Detect which cell encompasses the target text, then output its (x, y) center coordinate. 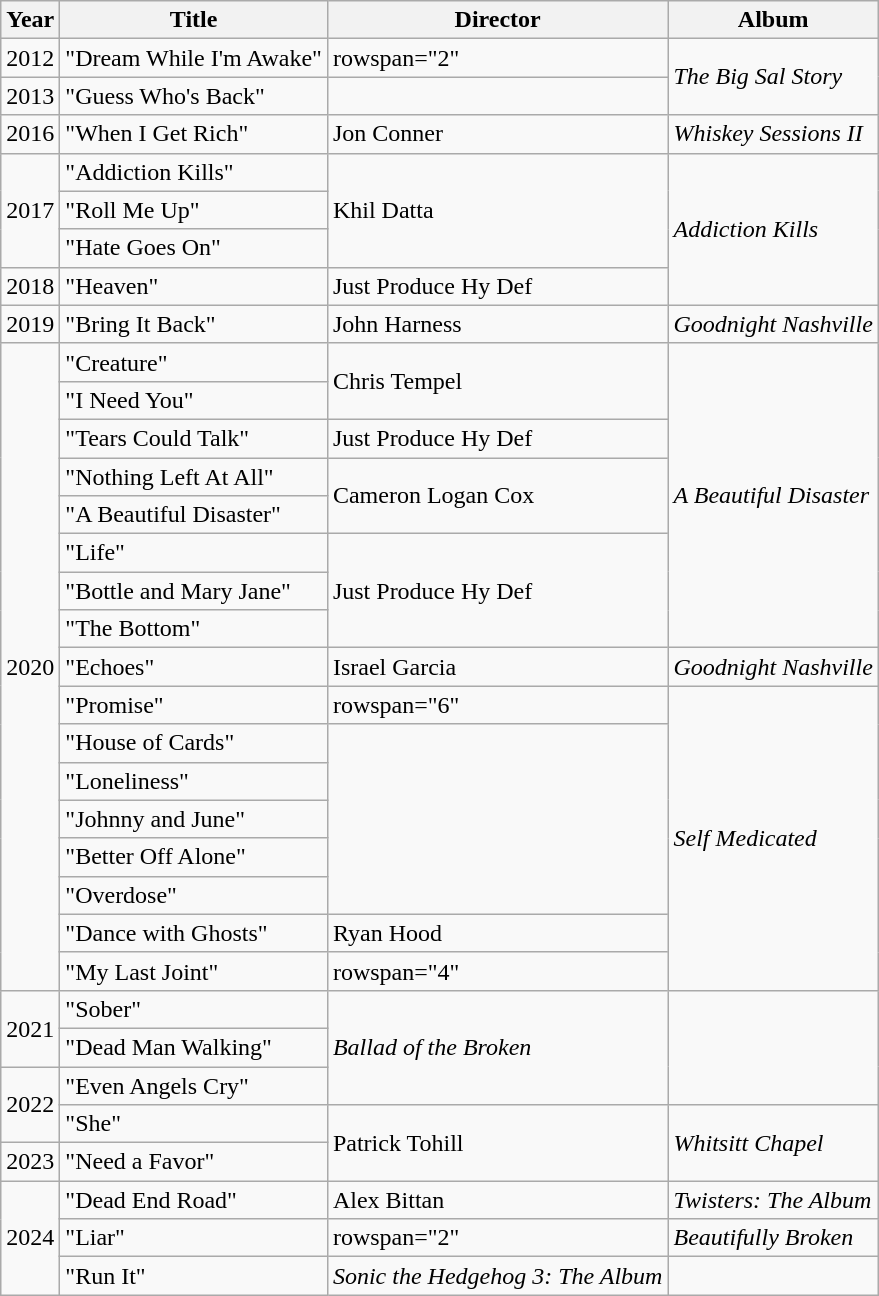
"Loneliness" (194, 781)
"Run It" (194, 1276)
"House of Cards" (194, 743)
"Even Angels Cry" (194, 1085)
"Dead Man Walking" (194, 1047)
Whiskey Sessions II (773, 134)
Chris Tempel (498, 381)
Jon Conner (498, 134)
"Creature" (194, 362)
Twisters: The Album (773, 1200)
2022 (30, 1104)
"My Last Joint" (194, 971)
"Dream While I'm Awake" (194, 58)
"Addiction Kills" (194, 172)
Year (30, 20)
Ryan Hood (498, 933)
Alex Bittan (498, 1200)
"Bottle and Mary Jane" (194, 591)
Sonic the Hedgehog 3: The Album (498, 1276)
"Dead End Road" (194, 1200)
"The Bottom" (194, 629)
Addiction Kills (773, 229)
"Bring It Back" (194, 324)
Patrick Tohill (498, 1143)
"Tears Could Talk" (194, 438)
"Need a Favor" (194, 1162)
2021 (30, 1028)
2019 (30, 324)
"Johnny and June" (194, 819)
"Overdose" (194, 895)
"Dance with Ghosts" (194, 933)
Ballad of the Broken (498, 1047)
"Heaven" (194, 286)
rowspan="4" (498, 971)
"I Need You" (194, 400)
Cameron Logan Cox (498, 496)
"A Beautiful Disaster" (194, 515)
Whitsitt Chapel (773, 1143)
"Guess Who's Back" (194, 96)
2016 (30, 134)
Beautifully Broken (773, 1238)
"Nothing Left At All" (194, 477)
"Liar" (194, 1238)
"Echoes" (194, 667)
Khil Datta (498, 210)
"Roll Me Up" (194, 210)
The Big Sal Story (773, 77)
2023 (30, 1162)
"Hate Goes On" (194, 248)
2013 (30, 96)
Director (498, 20)
John Harness (498, 324)
"Promise" (194, 705)
"She" (194, 1124)
2018 (30, 286)
"When I Get Rich" (194, 134)
2017 (30, 210)
2024 (30, 1238)
"Sober" (194, 1009)
"Better Off Alone" (194, 857)
Title (194, 20)
A Beautiful Disaster (773, 495)
Album (773, 20)
2012 (30, 58)
rowspan="6" (498, 705)
2020 (30, 666)
Israel Garcia (498, 667)
"Life" (194, 553)
Self Medicated (773, 838)
